Pinpoint the cell where the given text exists, returning its [X, Y] midpoint coordinate. 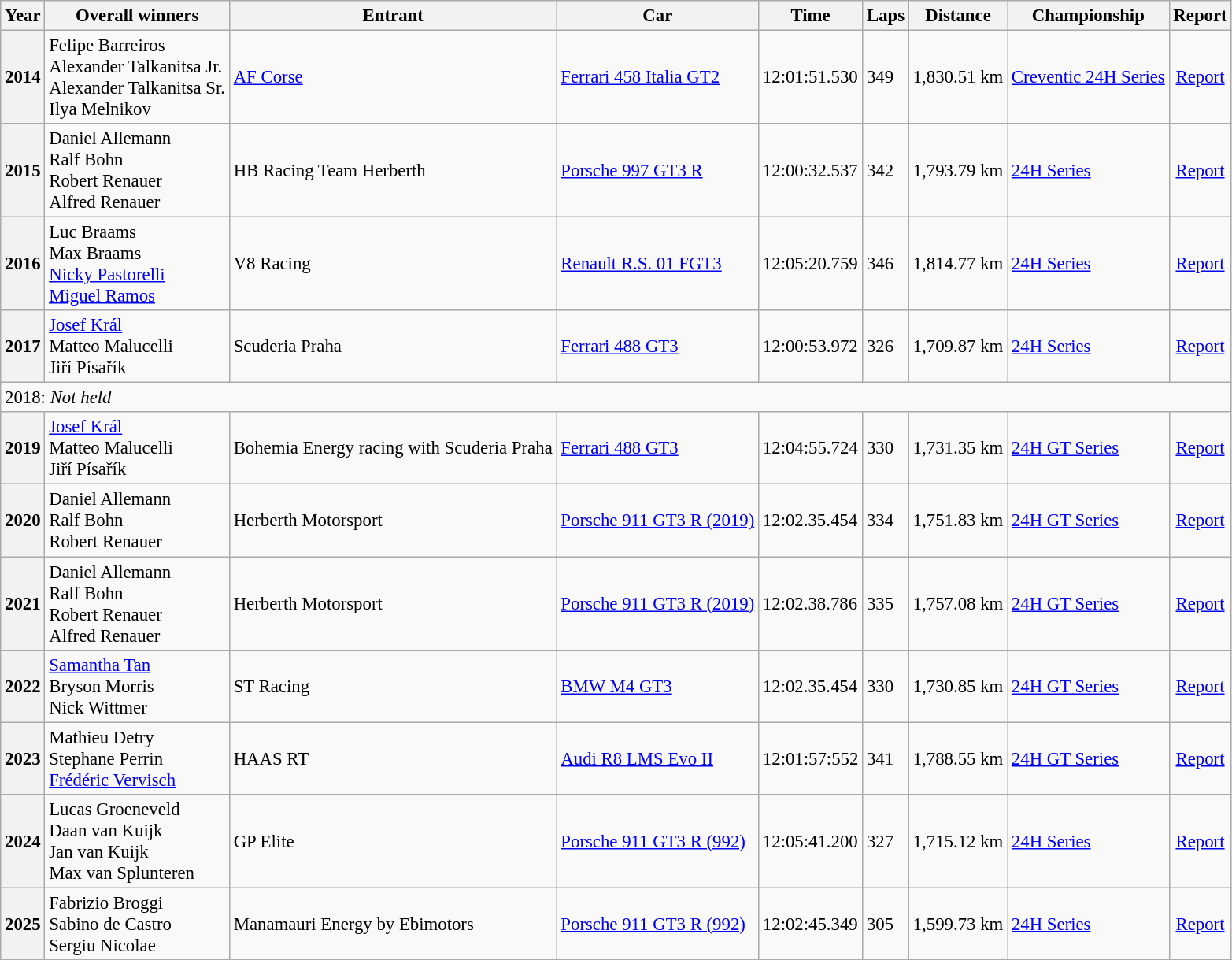
Overall winners [137, 16]
12:00:53.972 [811, 347]
Mathieu Detry Stephane Perrin Frédéric Vervisch [137, 758]
342 [886, 170]
ST Racing [393, 686]
V8 Racing [393, 265]
Samantha Tan Bryson Morris Nick Wittmer [137, 686]
12:00:32.537 [811, 170]
AF Corse [393, 77]
1,599.73 km [957, 924]
334 [886, 521]
12:02:45.349 [811, 924]
Lucas Groeneveld Daan van Kuijk Jan van Kuijk Max van Splunteren [137, 841]
Laps [886, 16]
1,730.85 km [957, 686]
305 [886, 924]
Felipe Barreiros Alexander Talkanitsa Jr. Alexander Talkanitsa Sr. Ilya Melnikov [137, 77]
Fabrizio Broggi Sabino de Castro Sergiu Nicolae [137, 924]
2020 [23, 521]
Entrant [393, 16]
12:01:57:552 [811, 758]
346 [886, 265]
Scuderia Praha [393, 347]
1,715.12 km [957, 841]
Renault R.S. 01 FGT3 [658, 265]
Porsche 997 GT3 R [658, 170]
2022 [23, 686]
1,830.51 km [957, 77]
2015 [23, 170]
Distance [957, 16]
1,751.83 km [957, 521]
1,757.08 km [957, 603]
1,788.55 km [957, 758]
1,731.35 km [957, 449]
Time [811, 16]
2024 [23, 841]
335 [886, 603]
HAAS RT [393, 758]
12:01:51.530 [811, 77]
Championship [1088, 16]
327 [886, 841]
1,814.77 km [957, 265]
12:05:41.200 [811, 841]
326 [886, 347]
Audi R8 LMS Evo II [658, 758]
2014 [23, 77]
2025 [23, 924]
12:04:55.724 [811, 449]
Year [23, 16]
2017 [23, 347]
341 [886, 758]
GP Elite [393, 841]
1,709.87 km [957, 347]
12:02.38.786 [811, 603]
Creventic 24H Series [1088, 77]
Luc Braams Max Braams Nicky Pastorelli Miguel Ramos [137, 265]
Car [658, 16]
2016 [23, 265]
12:05:20.759 [811, 265]
BMW M4 GT3 [658, 686]
HB Racing Team Herberth [393, 170]
Bohemia Energy racing with Scuderia Praha [393, 449]
2018: Not held [616, 398]
1,793.79 km [957, 170]
2021 [23, 603]
2023 [23, 758]
Daniel Allemann Ralf Bohn Robert Renauer [137, 521]
Ferrari 458 Italia GT2 [658, 77]
2019 [23, 449]
349 [886, 77]
Manamauri Energy by Ebimotors [393, 924]
